Search for the cell housing the specified text and yield its [X, Y] center coordinate. 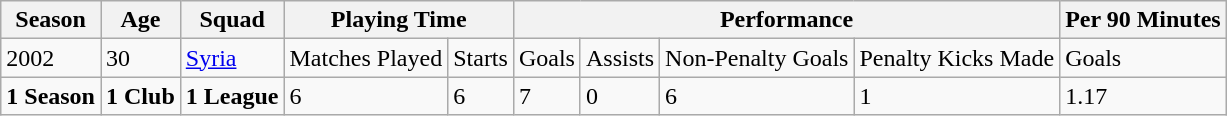
Starts [481, 58]
1.17 [1144, 96]
1 Season [51, 96]
Season [51, 20]
Assists [620, 58]
Syria [232, 58]
1 League [232, 96]
Penalty Kicks Made [957, 58]
7 [546, 96]
1 [957, 96]
1 Club [140, 96]
Matches Played [366, 58]
0 [620, 96]
Performance [786, 20]
Non-Penalty Goals [757, 58]
Per 90 Minutes [1144, 20]
30 [140, 58]
2002 [51, 58]
Age [140, 20]
Playing Time [398, 20]
Squad [232, 20]
